Identify which cell holds the provided text, then report its (X, Y) central coordinate. 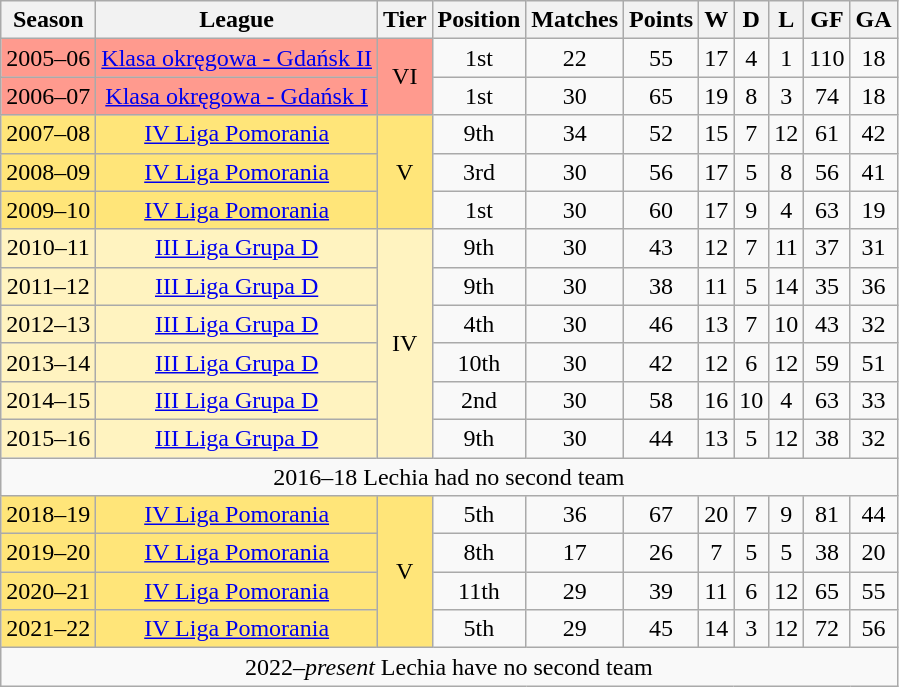
L (786, 20)
2010–11 (48, 248)
81 (827, 515)
2021–22 (48, 629)
74 (827, 96)
IV (404, 343)
Matches (575, 20)
46 (662, 324)
11th (479, 591)
Tier (404, 20)
GA (874, 20)
League (237, 20)
2014–15 (48, 400)
Klasa okręgowa - Gdańsk II (237, 58)
2012–13 (48, 324)
1 (786, 58)
2018–19 (48, 515)
Season (48, 20)
W (716, 20)
26 (662, 553)
58 (662, 400)
60 (662, 210)
Points (662, 20)
72 (827, 629)
2016–18 Lechia had no second team (449, 477)
51 (874, 362)
Position (479, 20)
2015–16 (48, 438)
39 (662, 591)
2005–06 (48, 58)
41 (874, 172)
GF (827, 20)
67 (662, 515)
52 (662, 134)
2013–14 (48, 362)
33 (874, 400)
45 (662, 629)
D (752, 20)
34 (575, 134)
31 (874, 248)
8th (479, 553)
15 (716, 134)
Klasa okręgowa - Gdańsk I (237, 96)
37 (827, 248)
VI (404, 77)
16 (716, 400)
2008–09 (48, 172)
2020–21 (48, 591)
61 (827, 134)
22 (575, 58)
2009–10 (48, 210)
110 (827, 58)
3rd (479, 172)
2007–08 (48, 134)
2022–present Lechia have no second team (449, 667)
10th (479, 362)
2006–07 (48, 96)
2nd (479, 400)
59 (827, 362)
35 (827, 286)
2019–20 (48, 553)
2011–12 (48, 286)
4th (479, 324)
